Locate the cell with the specified text and output its [x, y] center coordinate. 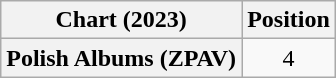
Chart (2023) [122, 20]
4 [289, 58]
Position [289, 20]
Polish Albums (ZPAV) [122, 58]
